From the cell containing the given text, extract its center point as [X, Y] coordinate. 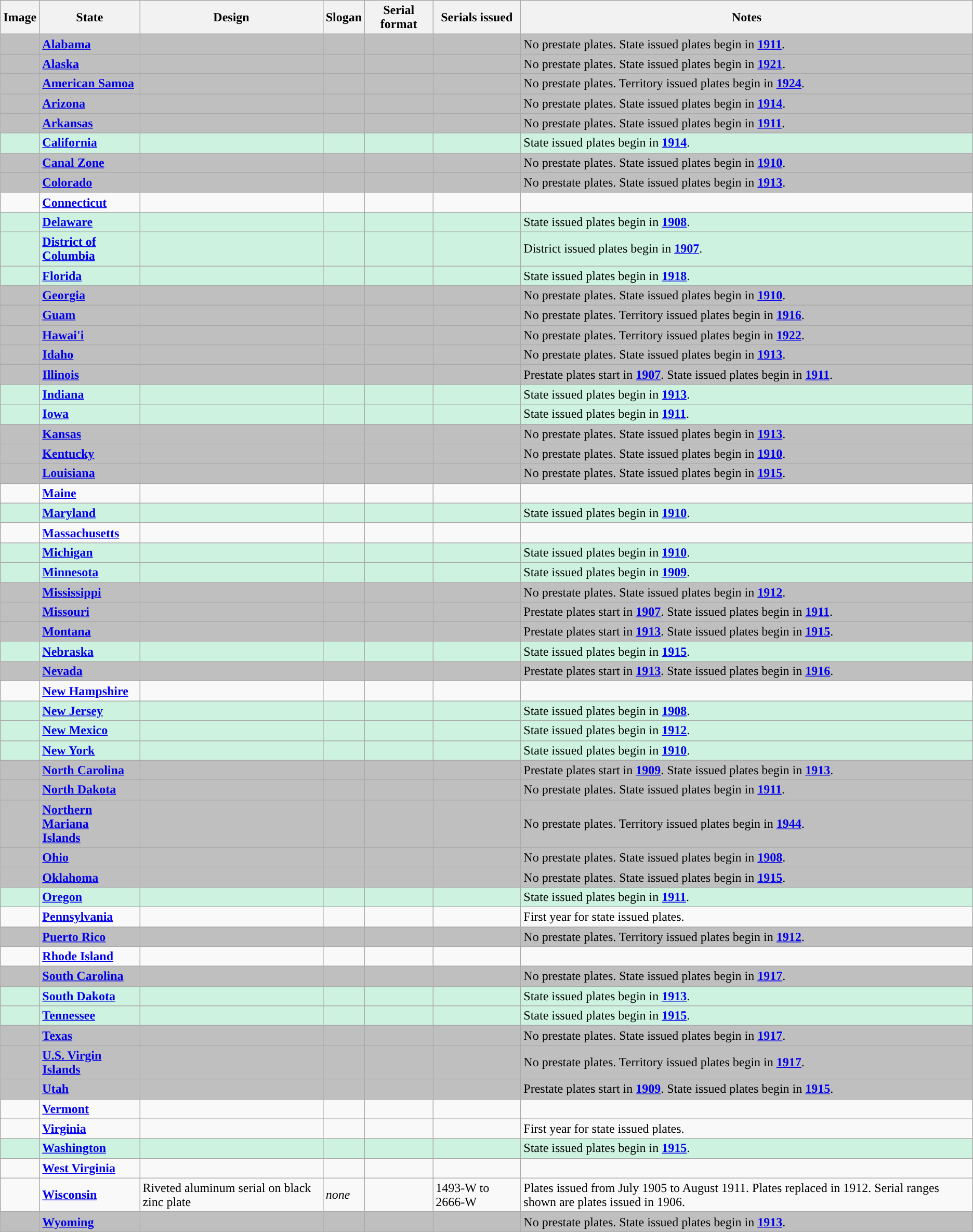
Maryland [89, 513]
No prestate plates. State issued plates begin in 1921. [746, 64]
Puerto Rico [89, 937]
Serials issued [477, 18]
No prestate plates. Territory issued plates begin in 1922. [746, 335]
Louisiana [89, 473]
Mississippi [89, 592]
Nevada [89, 671]
Utah [89, 1089]
Kansas [89, 434]
Alaska [89, 64]
Florida [89, 276]
Prestate plates start in 1913. State issued plates begin in 1916. [746, 671]
Massachusetts [89, 533]
North Carolina [89, 770]
District issued plates begin in 1907. [746, 248]
Minnesota [89, 572]
Delaware [89, 222]
No prestate plates. Territory issued plates begin in 1916. [746, 315]
U.S. Virgin Islands [89, 1062]
New York [89, 750]
South Carolina [89, 976]
State issued plates begin in 1912. [746, 731]
Nebraska [89, 652]
Slogan [344, 18]
Maine [89, 493]
Montana [89, 632]
Image [20, 18]
New Mexico [89, 731]
Design [231, 18]
Missouri [89, 612]
1493-W to 2666-W [477, 1195]
Connecticut [89, 202]
none [344, 1195]
Notes [746, 18]
Wyoming [89, 1222]
No prestate plates. State issued plates begin in 1914. [746, 103]
Illinois [89, 375]
Arizona [89, 103]
American Samoa [89, 84]
No prestate plates. State issued plates begin in 1908. [746, 857]
Michigan [89, 552]
Northern Mariana Islands [89, 824]
State [89, 18]
Idaho [89, 355]
Colorado [89, 182]
Kentucky [89, 454]
Canal Zone [89, 163]
Guam [89, 315]
No prestate plates. Territory issued plates begin in 1917. [746, 1062]
Tennessee [89, 1016]
Ohio [89, 857]
Prestate plates start in 1909. State issued plates begin in 1913. [746, 770]
Vermont [89, 1109]
State issued plates begin in 1914. [746, 143]
Washington [89, 1148]
Prestate plates start in 1913. State issued plates begin in 1915. [746, 632]
Texas [89, 1036]
New Hampshire [89, 691]
Alabama [89, 44]
West Virginia [89, 1168]
State issued plates begin in 1909. [746, 572]
Oklahoma [89, 877]
Oregon [89, 897]
State issued plates begin in 1918. [746, 276]
California [89, 143]
Prestate plates start in 1909. State issued plates begin in 1915. [746, 1089]
Riveted aluminum serial on black zinc plate [231, 1195]
District ofColumbia [89, 248]
Iowa [89, 414]
No prestate plates. Territory issued plates begin in 1912. [746, 937]
Wisconsin [89, 1195]
No prestate plates. Territory issued plates begin in 1944. [746, 824]
No prestate plates. Territory issued plates begin in 1924. [746, 84]
Arkansas [89, 123]
Rhode Island [89, 957]
Pennsylvania [89, 917]
Georgia [89, 296]
Virginia [89, 1129]
South Dakota [89, 996]
New Jersey [89, 711]
Hawai'i [89, 335]
No prestate plates. State issued plates begin in 1912. [746, 592]
Indiana [89, 394]
Plates issued from July 1905 to August 1911. Plates replaced in 1912. Serial ranges shown are plates issued in 1906. [746, 1195]
North Dakota [89, 790]
Serial format [399, 18]
